Return the [X, Y] coordinate for the center point of the cell that contains the specified text.  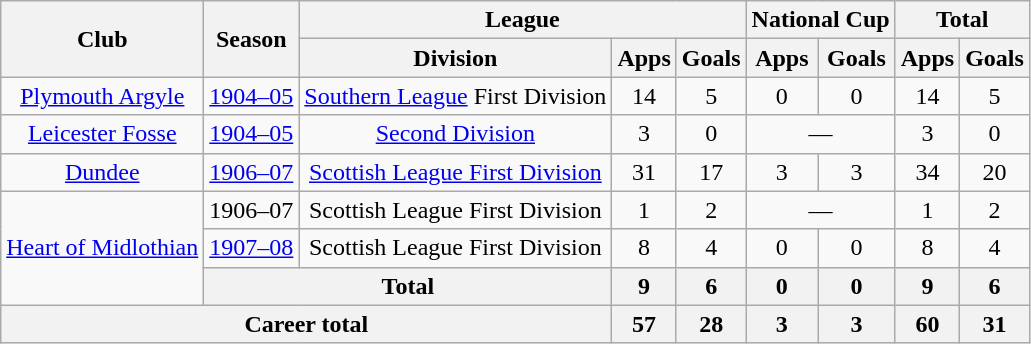
20 [995, 172]
Division [456, 58]
Second Division [456, 134]
1907–08 [252, 248]
League [522, 20]
57 [644, 324]
Career total [306, 324]
17 [711, 172]
Leicester Fosse [102, 134]
Dundee [102, 172]
Club [102, 39]
Season [252, 39]
28 [711, 324]
Southern League First Division [456, 96]
Heart of Midlothian [102, 248]
60 [927, 324]
34 [927, 172]
National Cup [820, 20]
Plymouth Argyle [102, 96]
